Search for the cell housing the specified text and yield its [x, y] center coordinate. 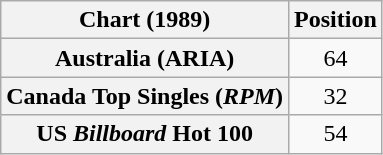
Chart (1989) [145, 20]
US Billboard Hot 100 [145, 134]
Position [336, 20]
Canada Top Singles (RPM) [145, 96]
54 [336, 134]
32 [336, 96]
64 [336, 58]
Australia (ARIA) [145, 58]
